Find where the given text appears and provide that cell's center as [X, Y] coordinate. 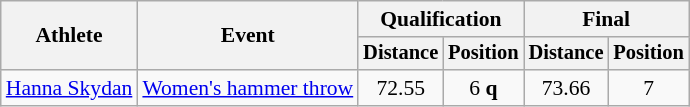
Women's hammer throw [248, 88]
7 [648, 88]
6 q [483, 88]
Final [606, 19]
Athlete [70, 36]
73.66 [566, 88]
72.55 [400, 88]
Qualification [440, 19]
Event [248, 36]
Hanna Skydan [70, 88]
